Find where the given text appears and provide that cell's center as [X, Y] coordinate. 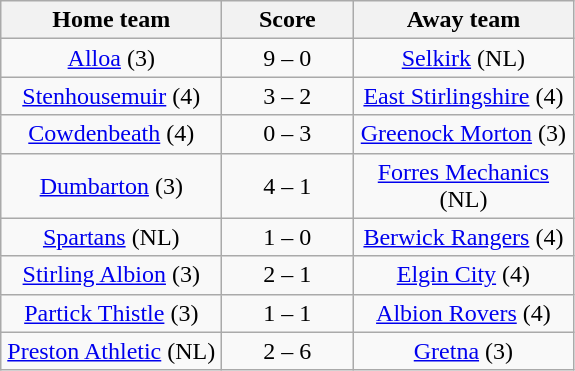
2 – 6 [288, 351]
Albion Rovers (4) [464, 313]
Gretna (3) [464, 351]
0 – 3 [288, 134]
Home team [112, 20]
Selkirk (NL) [464, 58]
9 – 0 [288, 58]
3 – 2 [288, 96]
Partick Thistle (3) [112, 313]
Elgin City (4) [464, 275]
Score [288, 20]
Greenock Morton (3) [464, 134]
1 – 0 [288, 237]
1 – 1 [288, 313]
Spartans (NL) [112, 237]
Cowdenbeath (4) [112, 134]
East Stirlingshire (4) [464, 96]
Alloa (3) [112, 58]
Away team [464, 20]
4 – 1 [288, 186]
Berwick Rangers (4) [464, 237]
Stenhousemuir (4) [112, 96]
Dumbarton (3) [112, 186]
Preston Athletic (NL) [112, 351]
Forres Mechanics (NL) [464, 186]
2 – 1 [288, 275]
Stirling Albion (3) [112, 275]
